Identify which cell holds the provided text, then report its [X, Y] central coordinate. 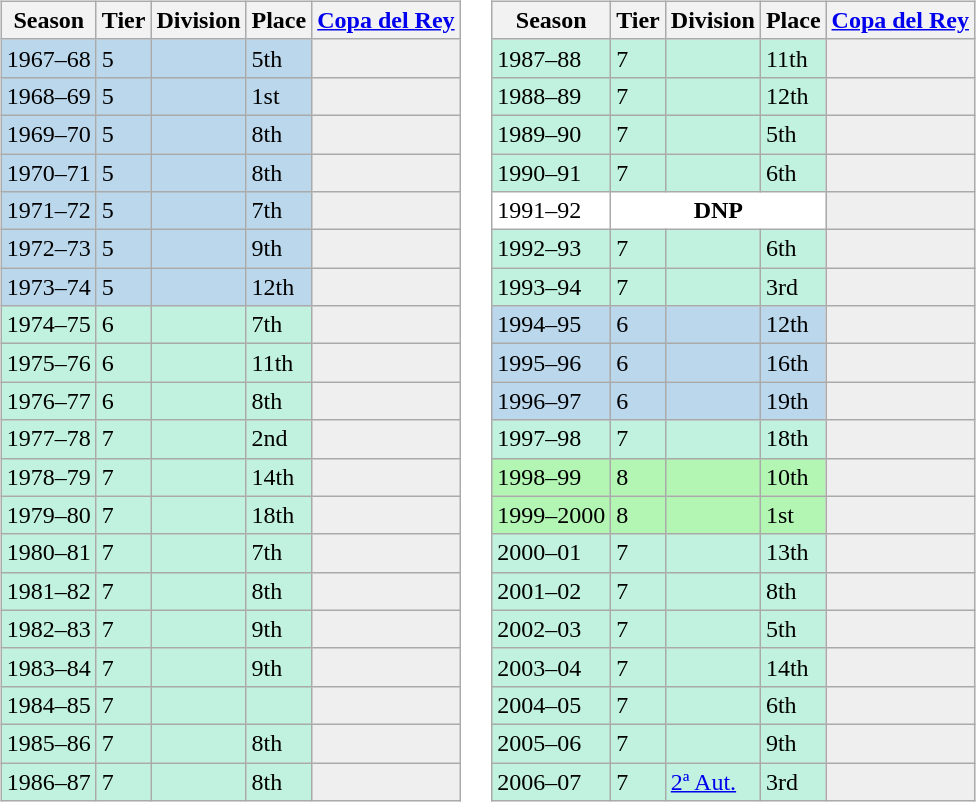
1992–93 [552, 249]
1972–73 [48, 249]
1986–87 [48, 781]
1998–99 [552, 477]
2ª Aut. [712, 781]
1968–69 [48, 96]
1997–98 [552, 439]
1987–88 [552, 58]
1976–77 [48, 401]
16th [793, 363]
1985–86 [48, 743]
1989–90 [552, 134]
2001–02 [552, 591]
1977–78 [48, 439]
1975–76 [48, 363]
1979–80 [48, 515]
DNP [718, 211]
1981–82 [48, 591]
1993–94 [552, 287]
19th [793, 401]
1999–2000 [552, 515]
1991–92 [552, 211]
2002–03 [552, 629]
1983–84 [48, 667]
1995–96 [552, 363]
1988–89 [552, 96]
2006–07 [552, 781]
1974–75 [48, 325]
10th [793, 477]
2004–05 [552, 705]
1996–97 [552, 401]
1970–71 [48, 173]
2nd [279, 439]
1990–91 [552, 173]
1984–85 [48, 705]
1969–70 [48, 134]
1978–79 [48, 477]
1967–68 [48, 58]
1982–83 [48, 629]
1994–95 [552, 325]
13th [793, 553]
1971–72 [48, 211]
1973–74 [48, 287]
1980–81 [48, 553]
2000–01 [552, 553]
2005–06 [552, 743]
2003–04 [552, 667]
